Find where the given text appears and provide that cell's center as (X, Y) coordinate. 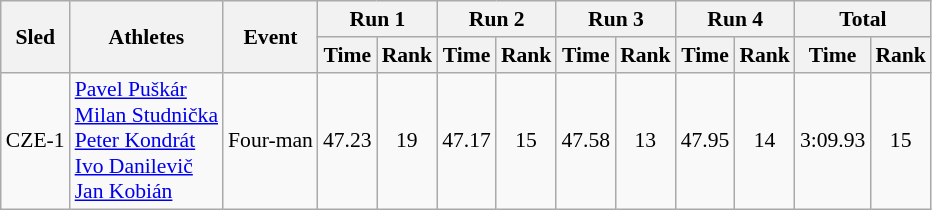
47.95 (706, 141)
47.23 (348, 141)
Sled (36, 36)
Run 1 (378, 19)
Four-man (270, 141)
13 (646, 141)
14 (764, 141)
CZE-1 (36, 141)
3:09.93 (832, 141)
47.58 (586, 141)
Pavel PuškárMilan StudničkaPeter KondrátIvo DanilevičJan Kobián (146, 141)
Event (270, 36)
19 (408, 141)
47.17 (466, 141)
Run 4 (736, 19)
Total (863, 19)
Athletes (146, 36)
Run 2 (496, 19)
Run 3 (616, 19)
